From the cell containing the given text, extract its center point as [X, Y] coordinate. 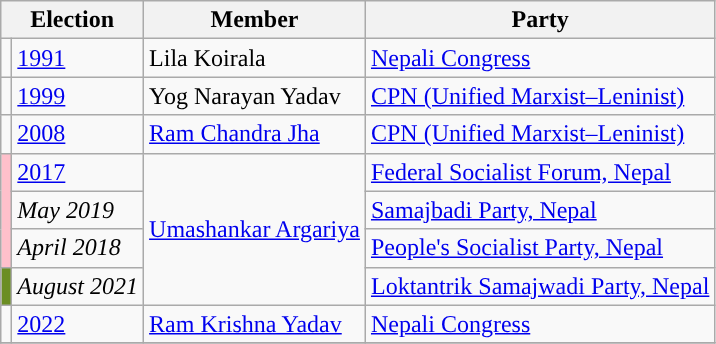
Loktantrik Samajwadi Party, Nepal [540, 286]
2008 [78, 134]
Samajbadi Party, Nepal [540, 210]
People's Socialist Party, Nepal [540, 248]
1999 [78, 96]
1991 [78, 58]
Lila Koirala [255, 58]
May 2019 [78, 210]
Member [255, 20]
Party [540, 20]
Ram Chandra Jha [255, 134]
Yog Narayan Yadav [255, 96]
Ram Krishna Yadav [255, 324]
April 2018 [78, 248]
Election [72, 20]
August 2021 [78, 286]
Federal Socialist Forum, Nepal [540, 172]
Umashankar Argariya [255, 229]
2022 [78, 324]
2017 [78, 172]
